Scan for the cell matching the given text and deliver its (X, Y) coordinate at center. 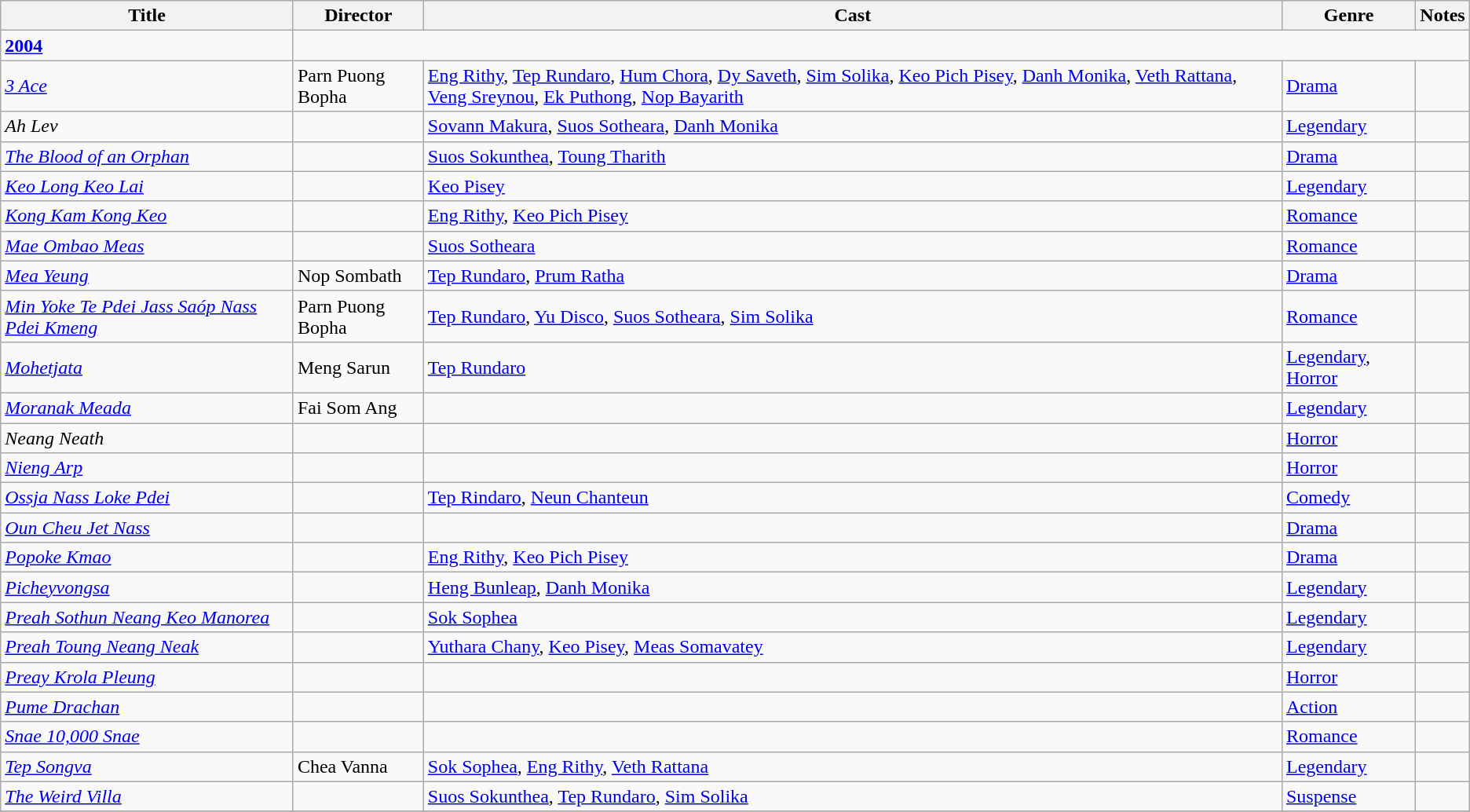
Fai Som Ang (358, 408)
Snae 10,000 Snae (148, 737)
Sok Sophea, Eng Rithy, Veth Rattana (853, 766)
Mae Ombao Meas (148, 246)
Genre (1348, 16)
Nop Sombath (358, 276)
Cast (853, 16)
Comedy (1348, 498)
The Blood of an Orphan (148, 156)
Suspense (1348, 796)
Ah Lev (148, 126)
Suos Sotheara (853, 246)
Sovann Makura, Suos Sotheara, Danh Monika (853, 126)
2004 (148, 46)
Heng Bunleap, Danh Monika (853, 587)
Meng Sarun (358, 368)
Nieng Arp (148, 468)
Tep Rundaro, Prum Ratha (853, 276)
Popoke Kmao (148, 558)
Mohetjata (148, 368)
Ossja Nass Loke Pdei (148, 498)
The Weird Villa (148, 796)
Tep Songva (148, 766)
Tep Rindaro, Neun Chanteun (853, 498)
3 Ace (148, 86)
Neang Neath (148, 437)
Preah Sothun Neang Keo Manorea (148, 617)
Keo Pisey (853, 186)
Mea Yeung (148, 276)
Preay Krola Pleung (148, 677)
Picheyvongsa (148, 587)
Keo Long Keo Lai (148, 186)
Tep Rundaro, Yu Disco, Suos Sotheara, Sim Solika (853, 316)
Oun Cheu Jet Nass (148, 528)
Title (148, 16)
Preah Toung Neang Neak (148, 647)
Tep Rundaro (853, 368)
Director (358, 16)
Min Yoke Te Pdei Jass Saóp Nass Pdei Kmeng (148, 316)
Yuthara Chany, Keo Pisey, Meas Somavatey (853, 647)
Sok Sophea (853, 617)
Legendary, Horror (1348, 368)
Eng Rithy, Tep Rundaro, Hum Chora, Dy Saveth, Sim Solika, Keo Pich Pisey, Danh Monika, Veth Rattana, Veng Sreynou, Ek Puthong, Nop Bayarith (853, 86)
Kong Kam Kong Keo (148, 216)
Suos Sokunthea, Tep Rundaro, Sim Solika (853, 796)
Notes (1443, 16)
Action (1348, 707)
Suos Sokunthea, Toung Tharith (853, 156)
Pume Drachan (148, 707)
Chea Vanna (358, 766)
Moranak Meada (148, 408)
